Determine the (X, Y) coordinate at the center of the cell enclosing the given text.  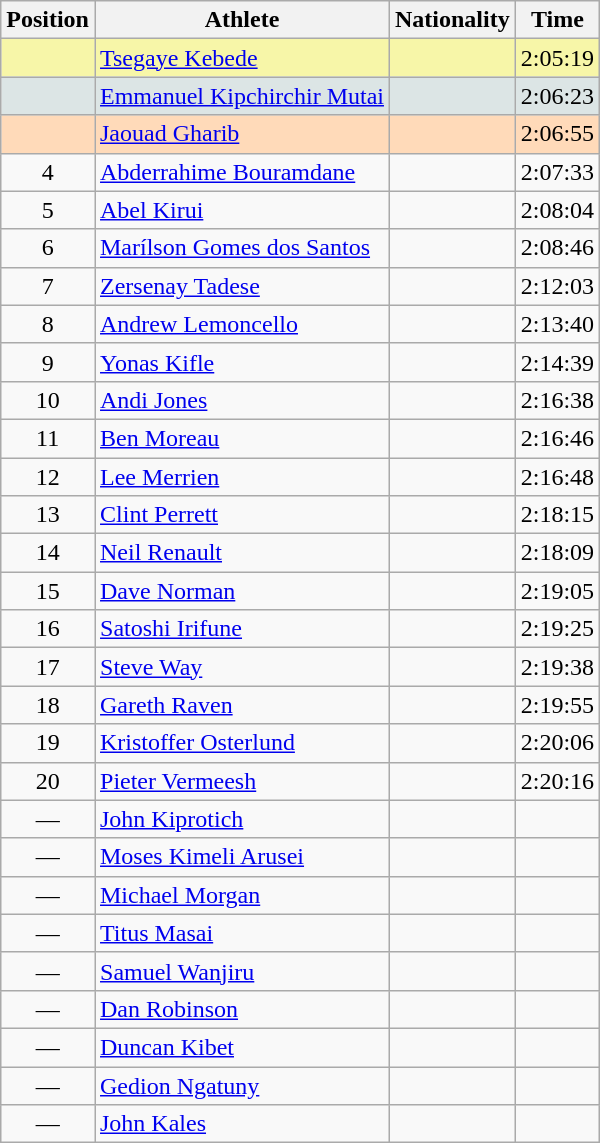
2:19:38 (557, 667)
Samuel Wanjiru (242, 971)
9 (48, 362)
2:16:46 (557, 438)
Position (48, 20)
15 (48, 591)
Abderrahime Bouramdane (242, 172)
11 (48, 438)
2:14:39 (557, 362)
2:08:04 (557, 210)
10 (48, 400)
Lee Merrien (242, 477)
Moses Kimeli Arusei (242, 857)
Gedion Ngatuny (242, 1085)
7 (48, 286)
Marílson Gomes dos Santos (242, 248)
Abel Kirui (242, 210)
20 (48, 781)
John Kiprotich (242, 819)
16 (48, 629)
2:06:23 (557, 96)
2:20:06 (557, 743)
Dave Norman (242, 591)
8 (48, 324)
Clint Perrett (242, 515)
Yonas Kifle (242, 362)
2:06:55 (557, 134)
Emmanuel Kipchirchir Mutai (242, 96)
Pieter Vermeesh (242, 781)
Nationality (452, 20)
Neil Renault (242, 553)
Gareth Raven (242, 705)
2:16:38 (557, 400)
2:19:55 (557, 705)
2:13:40 (557, 324)
18 (48, 705)
Ben Moreau (242, 438)
Zersenay Tadese (242, 286)
Dan Robinson (242, 1009)
12 (48, 477)
Andrew Lemoncello (242, 324)
2:08:46 (557, 248)
John Kales (242, 1124)
17 (48, 667)
14 (48, 553)
Tsegaye Kebede (242, 58)
2:18:09 (557, 553)
2:07:33 (557, 172)
2:16:48 (557, 477)
2:19:05 (557, 591)
4 (48, 172)
Steve Way (242, 667)
Andi Jones (242, 400)
6 (48, 248)
Satoshi Irifune (242, 629)
2:18:15 (557, 515)
Michael Morgan (242, 895)
2:05:19 (557, 58)
Time (557, 20)
Jaouad Gharib (242, 134)
5 (48, 210)
Athlete (242, 20)
Titus Masai (242, 933)
19 (48, 743)
Duncan Kibet (242, 1047)
2:12:03 (557, 286)
2:20:16 (557, 781)
2:19:25 (557, 629)
13 (48, 515)
Kristoffer Osterlund (242, 743)
